Locate the cell with the specified text and output its [X, Y] center coordinate. 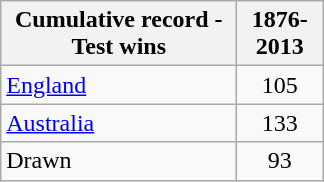
93 [280, 161]
Drawn [119, 161]
England [119, 85]
105 [280, 85]
Australia [119, 123]
133 [280, 123]
Cumulative record - Test wins [119, 34]
1876-2013 [280, 34]
